Capture the cell that displays the provided text and extract its [X, Y] central coordinate. 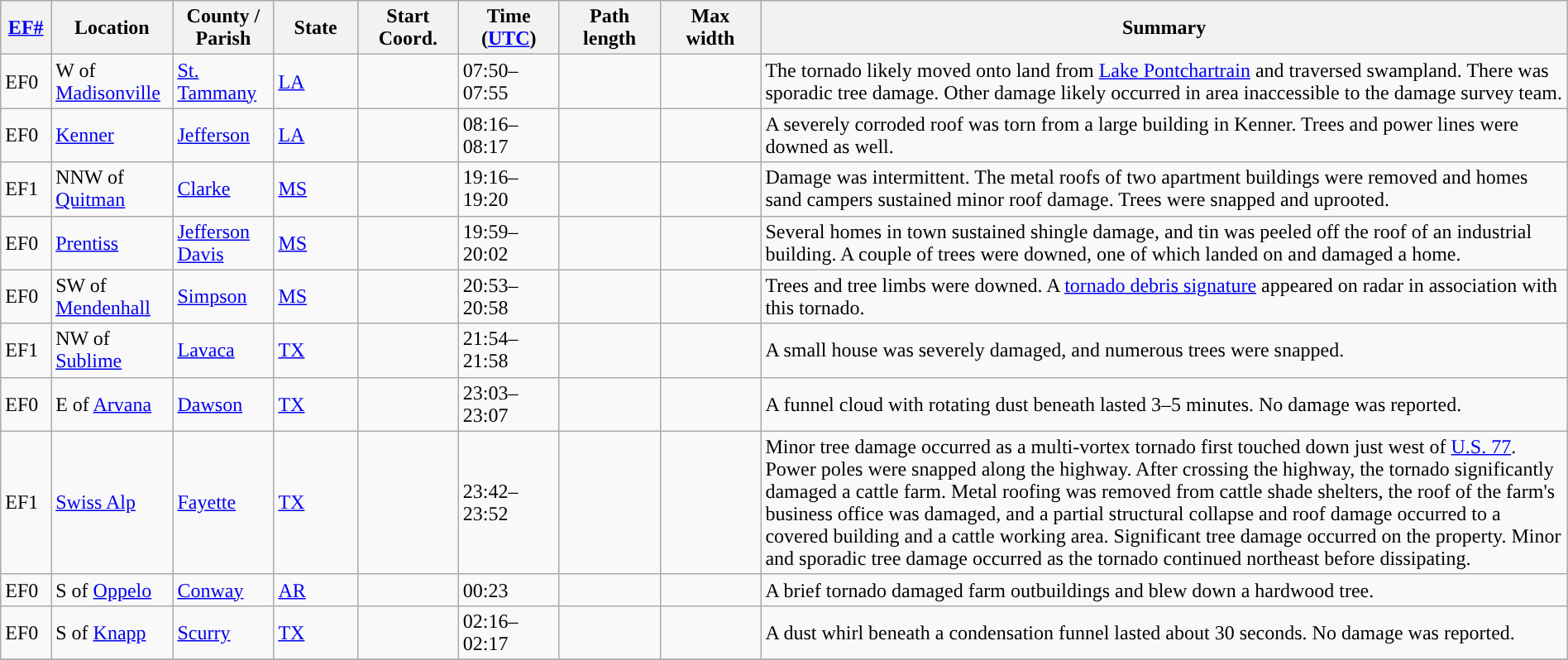
Swiss Alp [112, 503]
A small house was severely damaged, and numerous trees were snapped. [1164, 351]
Start Coord. [408, 28]
AR [316, 590]
Max width [710, 28]
23:03–23:07 [509, 404]
Conway [223, 590]
A dust whirl beneath a condensation funnel lasted about 30 seconds. No damage was reported. [1164, 632]
EF# [26, 28]
02:16–02:17 [509, 632]
State [316, 28]
St. Tammany [223, 81]
Scurry [223, 632]
Dawson [223, 404]
Simpson [223, 296]
S of Knapp [112, 632]
Path length [610, 28]
A severely corroded roof was torn from a large building in Kenner. Trees and power lines were downed as well. [1164, 136]
Jefferson [223, 136]
00:23 [509, 590]
A brief tornado damaged farm outbuildings and blew down a hardwood tree. [1164, 590]
Summary [1164, 28]
Prentiss [112, 243]
County / Parish [223, 28]
Location [112, 28]
Time (UTC) [509, 28]
23:42–23:52 [509, 503]
A funnel cloud with rotating dust beneath lasted 3–5 minutes. No damage was reported. [1164, 404]
19:59–20:02 [509, 243]
SW of Mendenhall [112, 296]
Trees and tree limbs were downed. A tornado debris signature appeared on radar in association with this tornado. [1164, 296]
Fayette [223, 503]
NNW of Quitman [112, 189]
Clarke [223, 189]
S of Oppelo [112, 590]
Lavaca [223, 351]
08:16–08:17 [509, 136]
20:53–20:58 [509, 296]
21:54–21:58 [509, 351]
Jefferson Davis [223, 243]
Kenner [112, 136]
W of Madisonville [112, 81]
19:16–19:20 [509, 189]
07:50–07:55 [509, 81]
NW of Sublime [112, 351]
E of Arvana [112, 404]
